Extract the (X, Y) coordinate from the center of the cell holding the provided text.  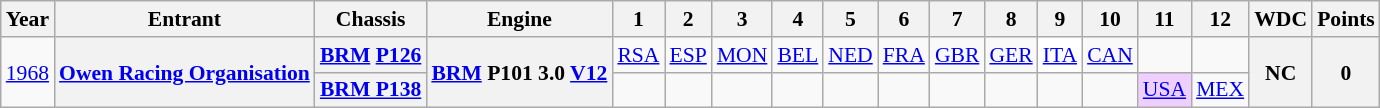
3 (742, 19)
7 (958, 19)
Owen Racing Organisation (184, 72)
9 (1060, 19)
BRM P126 (370, 55)
0 (1346, 72)
Year (28, 19)
NC (1280, 72)
12 (1220, 19)
BEL (798, 55)
MEX (1220, 90)
Engine (519, 19)
2 (688, 19)
WDC (1280, 19)
11 (1164, 19)
NED (850, 55)
GER (1010, 55)
BRM P101 3.0 V12 (519, 72)
1 (638, 19)
RSA (638, 55)
10 (1110, 19)
BRM P138 (370, 90)
Points (1346, 19)
1968 (28, 72)
4 (798, 19)
Chassis (370, 19)
6 (904, 19)
Entrant (184, 19)
ITA (1060, 55)
5 (850, 19)
8 (1010, 19)
MON (742, 55)
USA (1164, 90)
GBR (958, 55)
FRA (904, 55)
CAN (1110, 55)
ESP (688, 55)
